Return the [X, Y] coordinate for the center point of the cell that contains the specified text.  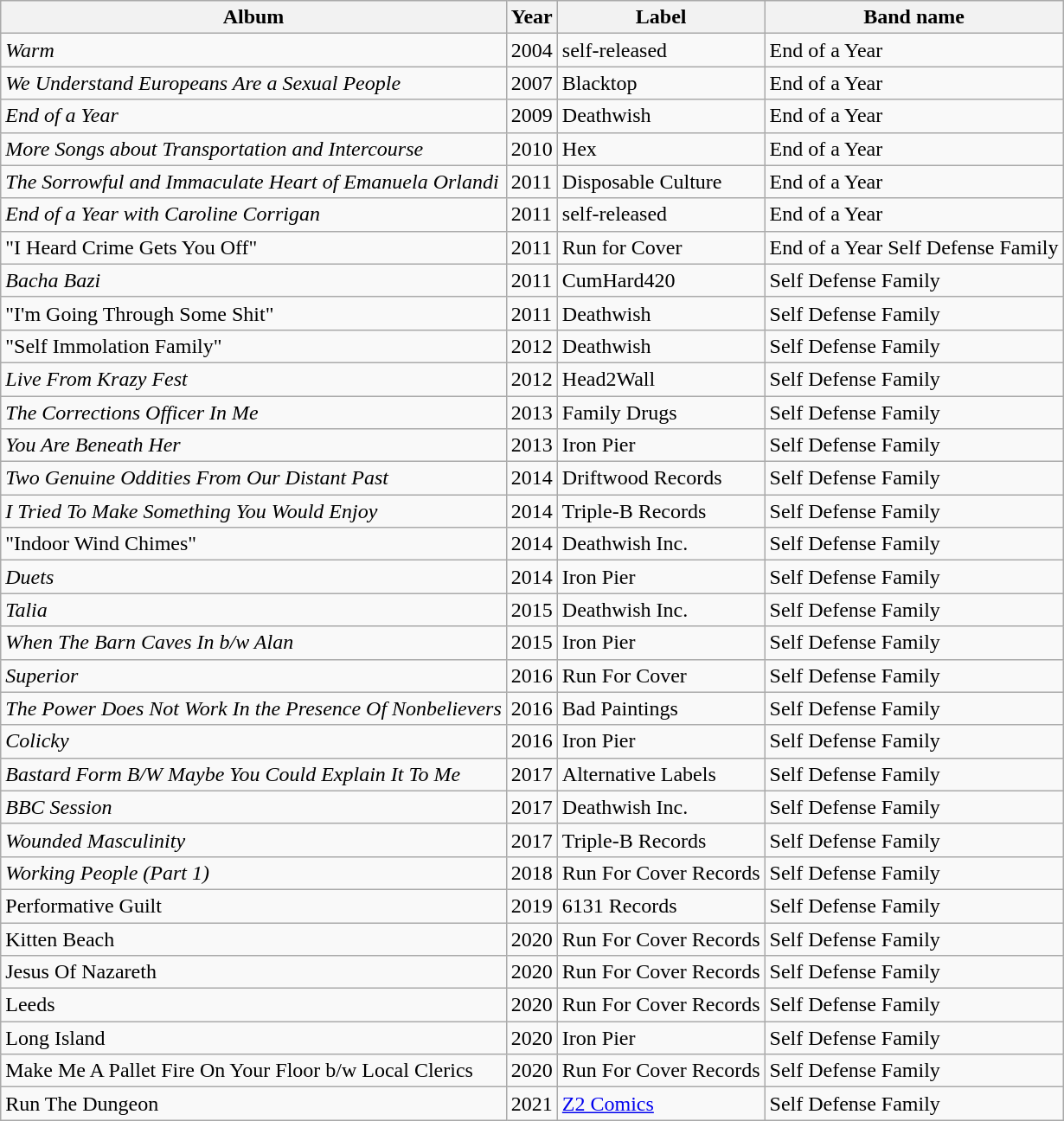
Performative Guilt [254, 906]
Head2Wall [661, 379]
Colicky [254, 741]
Leeds [254, 1005]
CumHard420 [661, 280]
The Power Does Not Work In the Presence Of Nonbelievers [254, 708]
Year [531, 17]
Make Me A Pallet Fire On Your Floor b/w Local Clerics [254, 1071]
Superior [254, 676]
Duets [254, 577]
"Self Immolation Family" [254, 346]
Wounded Masculinity [254, 840]
2021 [531, 1104]
The Corrections Officer In Me [254, 413]
Jesus Of Nazareth [254, 972]
Label [661, 17]
Band name [913, 17]
You Are Beneath Her [254, 445]
Z2 Comics [661, 1104]
Live From Krazy Fest [254, 379]
6131 Records [661, 906]
More Songs about Transportation and Intercourse [254, 149]
Long Island [254, 1038]
Kitten Beach [254, 938]
2018 [531, 873]
2009 [531, 116]
Run The Dungeon [254, 1104]
Two Genuine Oddities From Our Distant Past [254, 478]
When The Barn Caves In b/w Alan [254, 643]
"Indoor Wind Chimes" [254, 544]
Talia [254, 610]
Family Drugs [661, 413]
2019 [531, 906]
Hex [661, 149]
Album [254, 17]
2007 [531, 83]
BBC Session [254, 807]
I Tried To Make Something You Would Enjoy [254, 511]
Bad Paintings [661, 708]
Bastard Form B/W Maybe You Could Explain It To Me [254, 774]
Bacha Bazi [254, 280]
Disposable Culture [661, 182]
Driftwood Records [661, 478]
"I'm Going Through Some Shit" [254, 313]
Alternative Labels [661, 774]
End of a Year with Caroline Corrigan [254, 215]
Working People (Part 1) [254, 873]
Blacktop [661, 83]
End of a Year Self Defense Family [913, 247]
Run For Cover [661, 676]
Warm [254, 50]
The Sorrowful and Immaculate Heart of Emanuela Orlandi [254, 182]
Run for Cover [661, 247]
We Understand Europeans Are a Sexual People [254, 83]
2010 [531, 149]
"I Heard Crime Gets You Off" [254, 247]
2004 [531, 50]
